Return [X, Y] of the center of cell containing provided text 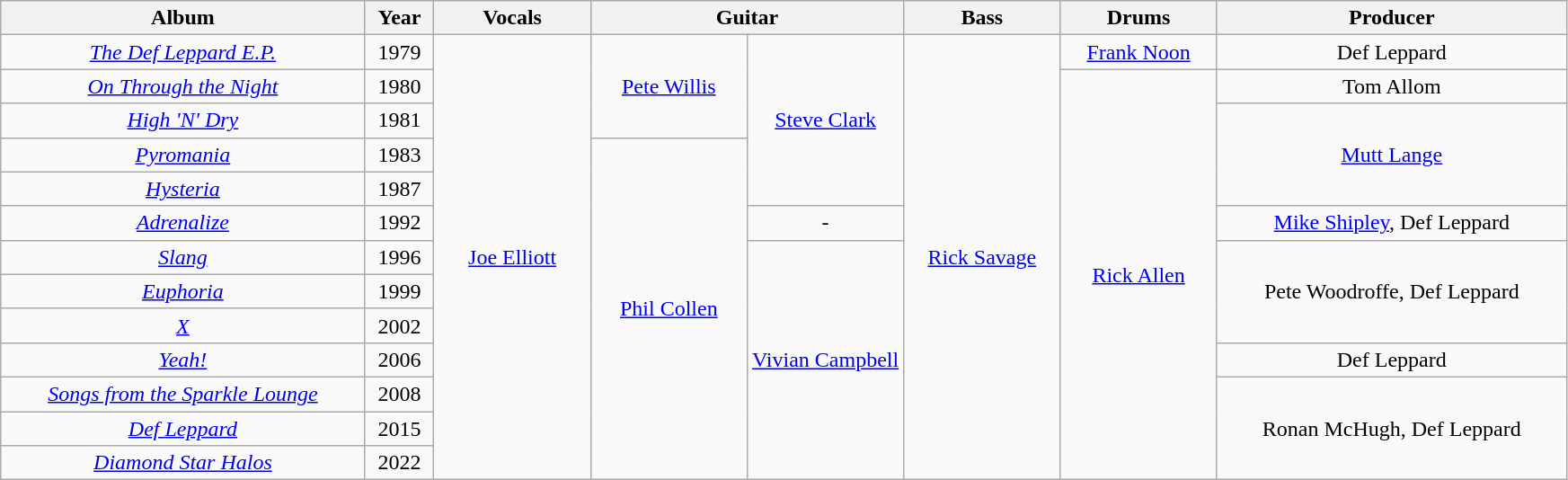
Joe Elliott [512, 257]
Ronan McHugh, Def Leppard [1391, 428]
Bass [982, 18]
Album [183, 18]
High 'N' Dry [183, 120]
Tom Allom [1391, 86]
Producer [1391, 18]
Pete Woodroffe, Def Leppard [1391, 291]
Pyromania [183, 155]
2015 [399, 429]
1979 [399, 52]
Guitar [748, 18]
Diamond Star Halos [183, 463]
Adrenalize [183, 223]
2008 [399, 394]
X [183, 325]
1980 [399, 86]
Rick Allen [1138, 275]
On Through the Night [183, 86]
Euphoria [183, 291]
1981 [399, 120]
1987 [399, 189]
Year [399, 18]
1996 [399, 257]
2002 [399, 325]
1992 [399, 223]
1999 [399, 291]
Mutt Lange [1391, 155]
2006 [399, 360]
Drums [1138, 18]
Hysteria [183, 189]
Vocals [512, 18]
Vivian Campbell [825, 360]
- [825, 223]
Songs from the Sparkle Lounge [183, 394]
Steve Clark [825, 120]
The Def Leppard E.P. [183, 52]
Rick Savage [982, 257]
Phil Collen [669, 309]
Frank Noon [1138, 52]
2022 [399, 463]
Pete Willis [669, 86]
Mike Shipley, Def Leppard [1391, 223]
Slang [183, 257]
1983 [399, 155]
Yeah! [183, 360]
